Capture the cell that displays the provided text and extract its [x, y] central coordinate. 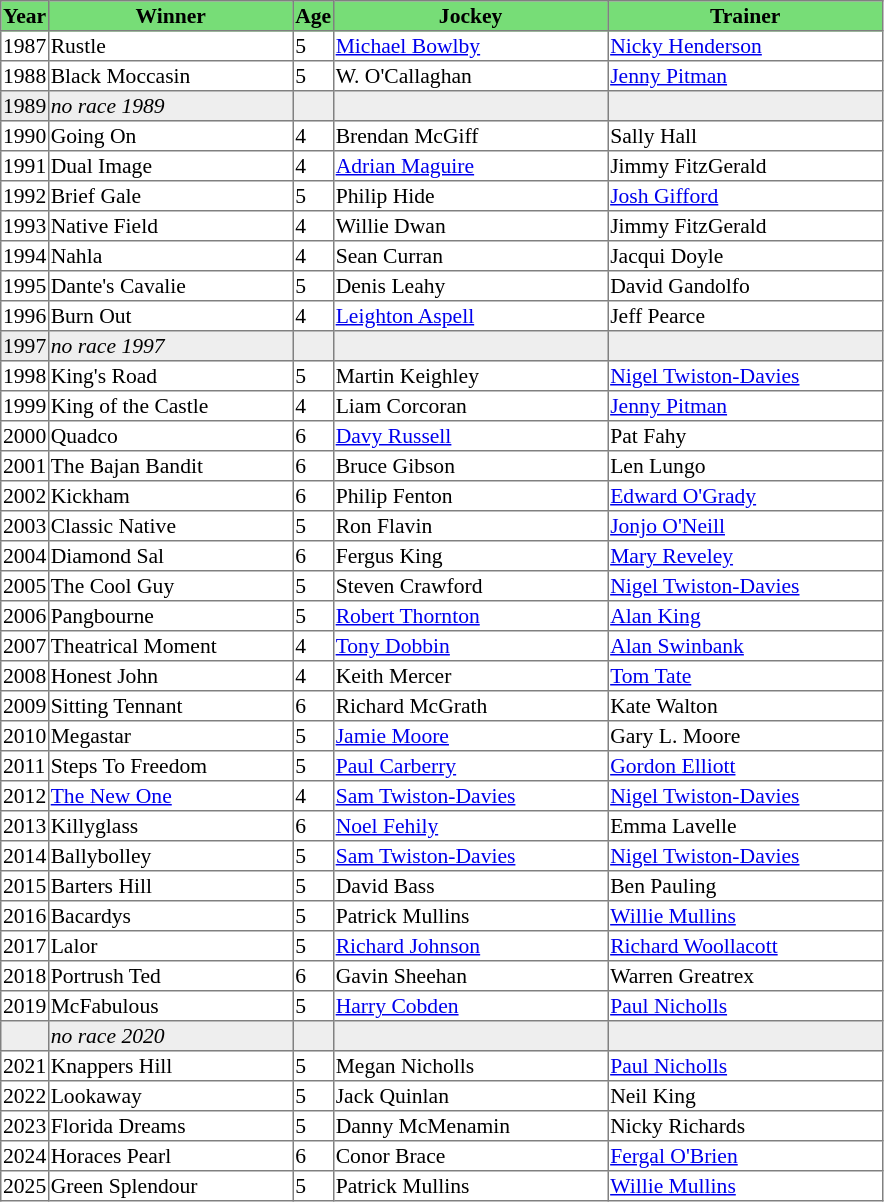
Jamie Moore [470, 736]
Horaces Pearl [170, 1156]
Pangbourne [170, 616]
2015 [25, 886]
1993 [25, 226]
Dante's Cavalie [170, 286]
Bacardys [170, 916]
Richard Woollacott [745, 946]
Age [313, 16]
2022 [25, 1096]
Denis Leahy [470, 286]
Jonjo O'Neill [745, 526]
Burn Out [170, 316]
Michael Bowlby [470, 46]
Keith Mercer [470, 676]
Megan Nicholls [470, 1066]
Steven Crawford [470, 586]
Philip Hide [470, 196]
Knappers Hill [170, 1066]
David Gandolfo [745, 286]
no race 1997 [170, 346]
Jockey [470, 16]
1989 [25, 106]
Portrush Ted [170, 976]
Green Splendour [170, 1186]
2025 [25, 1186]
Tom Tate [745, 676]
2024 [25, 1156]
Gary L. Moore [745, 736]
Jacqui Doyle [745, 256]
Harry Cobden [470, 1006]
Martin Keighley [470, 376]
1992 [25, 196]
Mary Reveley [745, 556]
King of the Castle [170, 406]
no race 1989 [170, 106]
Tony Dobbin [470, 646]
Trainer [745, 16]
1994 [25, 256]
2005 [25, 586]
Lookaway [170, 1096]
2023 [25, 1126]
2001 [25, 466]
Fergus King [470, 556]
McFabulous [170, 1006]
Gavin Sheehan [470, 976]
Sean Curran [470, 256]
Sitting Tennant [170, 706]
Emma Lavelle [745, 826]
Florida Dreams [170, 1126]
Megastar [170, 736]
Nicky Henderson [745, 46]
1988 [25, 76]
Lalor [170, 946]
Pat Fahy [745, 436]
Len Lungo [745, 466]
Josh Gifford [745, 196]
Richard Johnson [470, 946]
Danny McMenamin [470, 1126]
2012 [25, 796]
Noel Fehily [470, 826]
Killyglass [170, 826]
Going On [170, 136]
Nahla [170, 256]
The Bajan Bandit [170, 466]
2003 [25, 526]
1995 [25, 286]
Diamond Sal [170, 556]
1991 [25, 166]
Leighton Aspell [470, 316]
Liam Corcoran [470, 406]
Davy Russell [470, 436]
2004 [25, 556]
Jack Quinlan [470, 1096]
2019 [25, 1006]
Dual Image [170, 166]
Ben Pauling [745, 886]
2006 [25, 616]
W. O'Callaghan [470, 76]
Classic Native [170, 526]
1998 [25, 376]
Black Moccasin [170, 76]
Richard McGrath [470, 706]
1990 [25, 136]
David Bass [470, 886]
Jeff Pearce [745, 316]
1999 [25, 406]
Sally Hall [745, 136]
Honest John [170, 676]
Nicky Richards [745, 1126]
The Cool Guy [170, 586]
Edward O'Grady [745, 496]
Philip Fenton [470, 496]
Paul Carberry [470, 766]
Alan Swinbank [745, 646]
2002 [25, 496]
Alan King [745, 616]
Brief Gale [170, 196]
King's Road [170, 376]
2013 [25, 826]
Native Field [170, 226]
The New One [170, 796]
2016 [25, 916]
Winner [170, 16]
2007 [25, 646]
Ron Flavin [470, 526]
2000 [25, 436]
Robert Thornton [470, 616]
2010 [25, 736]
Fergal O'Brien [745, 1156]
2009 [25, 706]
2011 [25, 766]
Steps To Freedom [170, 766]
Rustle [170, 46]
2017 [25, 946]
Neil King [745, 1096]
Quadco [170, 436]
no race 2020 [170, 1036]
2014 [25, 856]
Kate Walton [745, 706]
2021 [25, 1066]
Year [25, 16]
1987 [25, 46]
Kickham [170, 496]
Willie Dwan [470, 226]
Warren Greatrex [745, 976]
Bruce Gibson [470, 466]
2018 [25, 976]
Ballybolley [170, 856]
2008 [25, 676]
Theatrical Moment [170, 646]
Gordon Elliott [745, 766]
1996 [25, 316]
Barters Hill [170, 886]
1997 [25, 346]
Conor Brace [470, 1156]
Brendan McGiff [470, 136]
Adrian Maguire [470, 166]
